Scan for the cell matching the given text and deliver its (X, Y) coordinate at center. 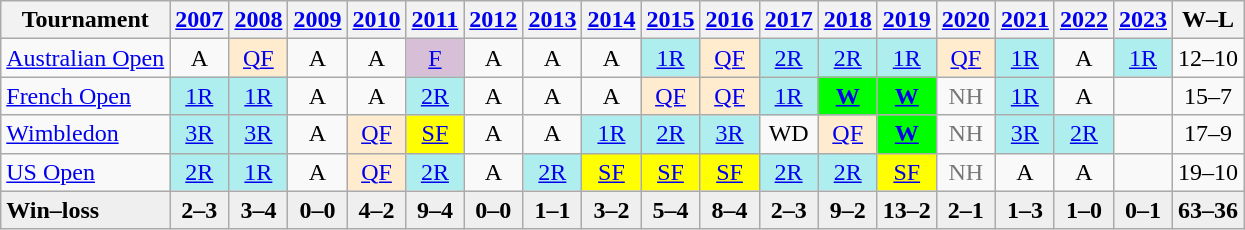
2014 (612, 20)
1–1 (552, 210)
2010 (376, 20)
2015 (670, 20)
Wimbledon (86, 134)
2009 (318, 20)
2012 (494, 20)
2008 (258, 20)
13–2 (906, 210)
17–9 (1208, 134)
2023 (1142, 20)
15–7 (1208, 96)
French Open (86, 96)
63–36 (1208, 210)
US Open (86, 172)
F (435, 58)
9–2 (848, 210)
WD (788, 134)
2011 (435, 20)
2007 (200, 20)
3–2 (612, 210)
3–4 (258, 210)
Win–loss (86, 210)
2021 (1024, 20)
2018 (848, 20)
2019 (906, 20)
W–L (1208, 20)
1–0 (1084, 210)
2013 (552, 20)
8–4 (730, 210)
Australian Open (86, 58)
0–1 (1142, 210)
4–2 (376, 210)
5–4 (670, 210)
1–3 (1024, 210)
2–1 (966, 210)
2016 (730, 20)
2020 (966, 20)
19–10 (1208, 172)
2022 (1084, 20)
Tournament (86, 20)
12–10 (1208, 58)
2017 (788, 20)
9–4 (435, 210)
